Extract the (x, y) coordinate from the center of the cell holding the provided text.  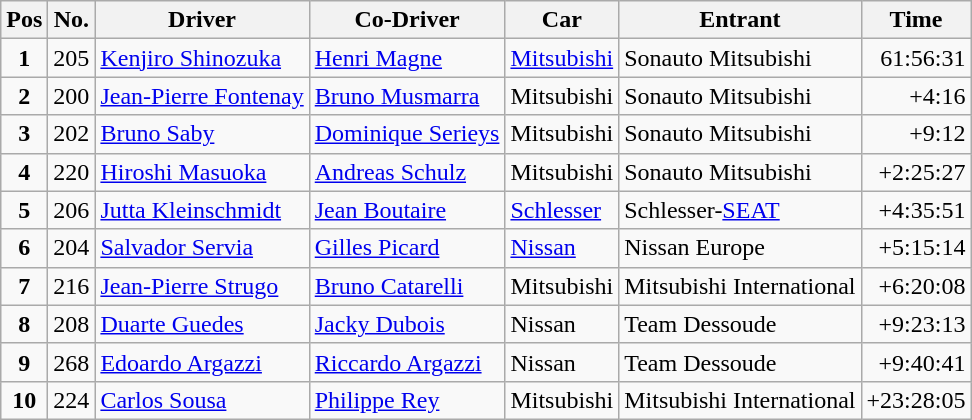
+5:15:14 (916, 248)
Jutta Kleinschmidt (202, 210)
7 (24, 286)
Nissan Europe (740, 248)
No. (72, 20)
Salvador Servia (202, 248)
Time (916, 20)
Jean Boutaire (407, 210)
5 (24, 210)
6 (24, 248)
Bruno Musmarra (407, 96)
+9:12 (916, 134)
Edoardo Argazzi (202, 362)
Pos (24, 20)
Riccardo Argazzi (407, 362)
Gilles Picard (407, 248)
200 (72, 96)
Jacky Dubois (407, 324)
1 (24, 58)
Schlesser (562, 210)
2 (24, 96)
Schlesser-SEAT (740, 210)
Philippe Rey (407, 400)
205 (72, 58)
9 (24, 362)
+2:25:27 (916, 172)
Hiroshi Masuoka (202, 172)
Jean-Pierre Fontenay (202, 96)
+6:20:08 (916, 286)
+9:23:13 (916, 324)
224 (72, 400)
10 (24, 400)
216 (72, 286)
Henri Magne (407, 58)
268 (72, 362)
+23:28:05 (916, 400)
Jean-Pierre Strugo (202, 286)
3 (24, 134)
61:56:31 (916, 58)
Bruno Catarelli (407, 286)
Carlos Sousa (202, 400)
Bruno Saby (202, 134)
Duarte Guedes (202, 324)
Entrant (740, 20)
208 (72, 324)
8 (24, 324)
202 (72, 134)
Dominique Serieys (407, 134)
Car (562, 20)
Co-Driver (407, 20)
+4:35:51 (916, 210)
Kenjiro Shinozuka (202, 58)
220 (72, 172)
Driver (202, 20)
Andreas Schulz (407, 172)
+9:40:41 (916, 362)
4 (24, 172)
204 (72, 248)
+4:16 (916, 96)
206 (72, 210)
